Provide the [X, Y] coordinate of the cell's center where the given text is located.  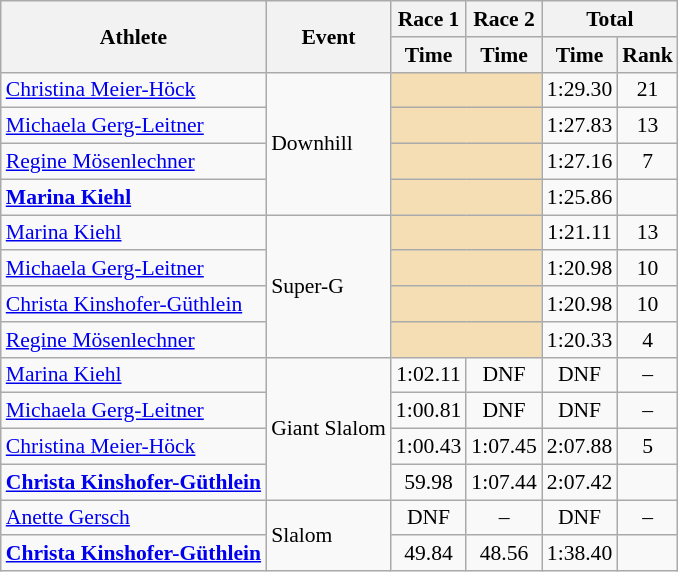
1:00.81 [428, 411]
1:02.11 [428, 375]
48.56 [504, 554]
Total [610, 19]
1:27.83 [580, 126]
4 [648, 340]
1:29.30 [580, 90]
Athlete [134, 36]
1:25.86 [580, 197]
Race 1 [428, 19]
Race 2 [504, 19]
59.98 [428, 482]
Super-G [328, 286]
Anette Gersch [134, 518]
7 [648, 162]
49.84 [428, 554]
2:07.42 [580, 482]
1:27.16 [580, 162]
Downhill [328, 143]
21 [648, 90]
Event [328, 36]
Rank [648, 55]
2:07.88 [580, 447]
1:07.45 [504, 447]
1:00.43 [428, 447]
Giant Slalom [328, 428]
1:20.33 [580, 340]
1:07.44 [504, 482]
1:38.40 [580, 554]
1:21.11 [580, 233]
5 [648, 447]
Slalom [328, 536]
